Scan for the cell matching the given text and deliver its [X, Y] coordinate at center. 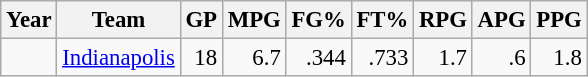
FT% [382, 20]
GP [201, 20]
1.7 [444, 58]
1.8 [559, 58]
.6 [502, 58]
6.7 [254, 58]
RPG [444, 20]
PPG [559, 20]
Year [29, 20]
MPG [254, 20]
Team [118, 20]
FG% [318, 20]
.344 [318, 58]
APG [502, 20]
Indianapolis [118, 58]
.733 [382, 58]
18 [201, 58]
